Scan for the cell matching the given text and deliver its [X, Y] coordinate at center. 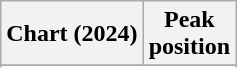
Chart (2024) [72, 34]
Peakposition [189, 34]
